Locate the cell with the specified text and output its [x, y] center coordinate. 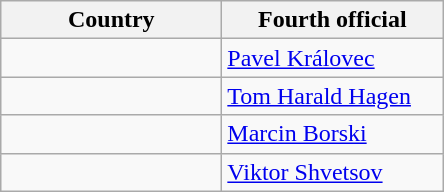
Fourth official [332, 20]
Marcin Borski [332, 134]
Pavel Královec [332, 58]
Country [112, 20]
Viktor Shvetsov [332, 172]
Tom Harald Hagen [332, 96]
